Return the (X, Y) coordinate for the center point of the cell that contains the specified text.  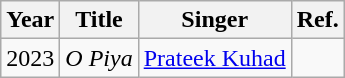
Year (30, 20)
Ref. (318, 20)
2023 (30, 58)
Prateek Kuhad (214, 58)
O Piya (99, 58)
Singer (214, 20)
Title (99, 20)
